Output the [X, Y] coordinate of the center of the cell containing the given text.  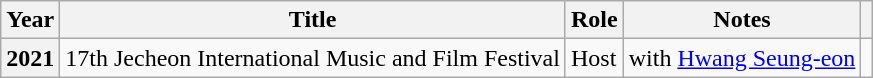
Notes [742, 20]
Role [594, 20]
2021 [30, 58]
with Hwang Seung-eon [742, 58]
Host [594, 58]
17th Jecheon International Music and Film Festival [313, 58]
Year [30, 20]
Title [313, 20]
